From the cell containing the given text, extract its center point as [x, y] coordinate. 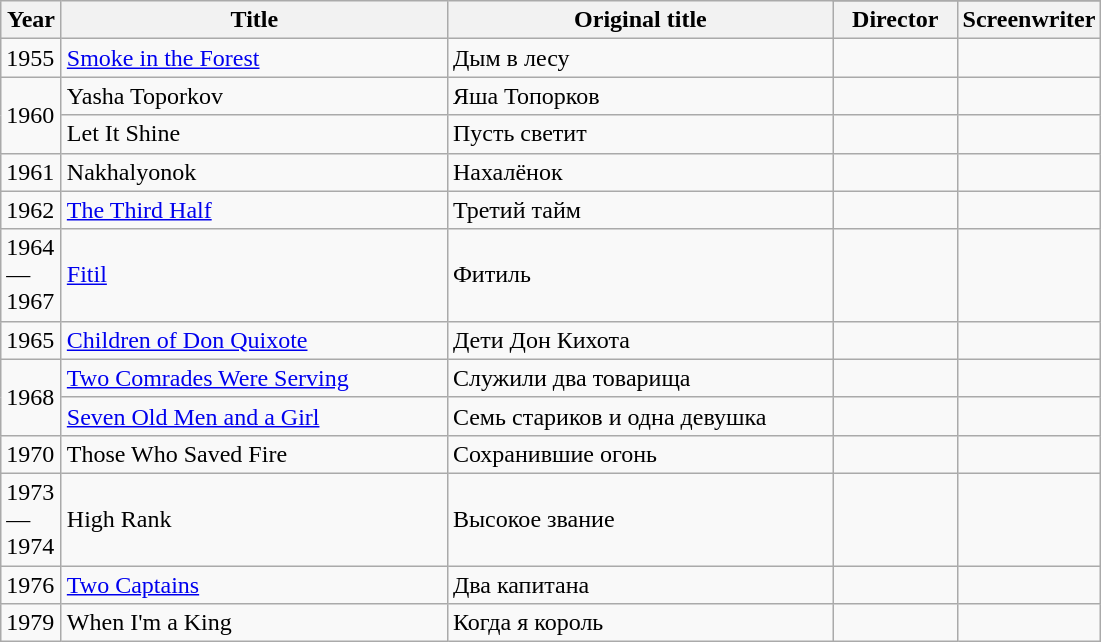
High Rank [254, 519]
1979 [32, 623]
Seven Old Men and a Girl [254, 416]
Those Who Saved Fire [254, 454]
Screenwriter [1029, 20]
Two Captains [254, 585]
1973—1974 [32, 519]
Original title [640, 20]
Director [895, 20]
Smoke in the Forest [254, 58]
1960 [32, 115]
Пусть светит [640, 134]
Дым в лесу [640, 58]
Третий тайм [640, 210]
1962 [32, 210]
Сохранившие огонь [640, 454]
Two Comrades Were Serving [254, 378]
1964—1967 [32, 275]
Когда я король [640, 623]
1965 [32, 340]
The Third Half [254, 210]
When I'm a King [254, 623]
1970 [32, 454]
Семь стариков и одна девушка [640, 416]
Фитиль [640, 275]
Два капитана [640, 585]
Children of Don Quixote [254, 340]
Nakhalyonok [254, 172]
Яша Топорков [640, 96]
Дети Дон Кихота [640, 340]
Title [254, 20]
1968 [32, 397]
Year [32, 20]
Yasha Toporkov [254, 96]
1961 [32, 172]
Let It Shine [254, 134]
Fitil [254, 275]
1955 [32, 58]
Высокое звание [640, 519]
Нахалёнок [640, 172]
Служили два товарища [640, 378]
1976 [32, 585]
